Scan for the cell matching the given text and deliver its (x, y) coordinate at center. 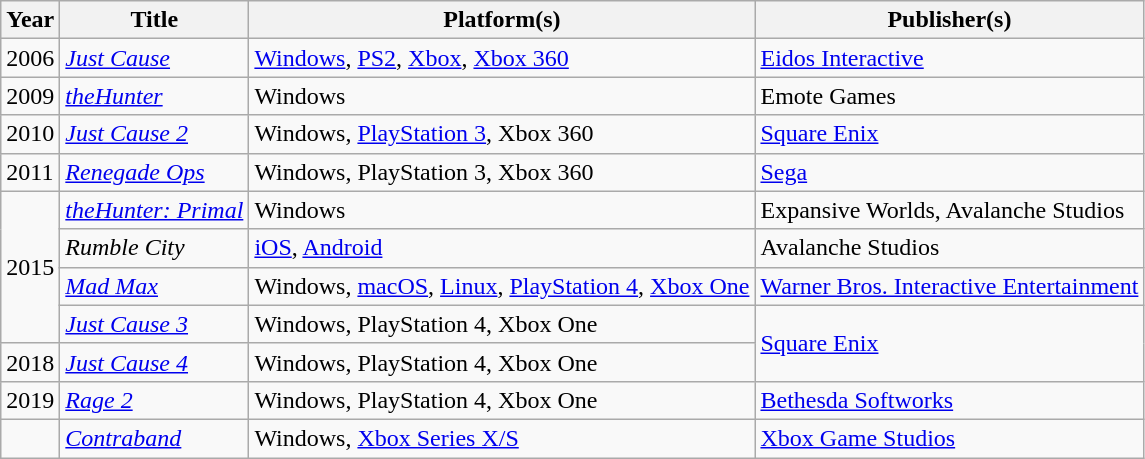
2015 (30, 267)
2019 (30, 400)
Eidos Interactive (950, 58)
Xbox Game Studios (950, 438)
Windows, Xbox Series X/S (502, 438)
iOS, Android (502, 248)
Sega (950, 172)
2018 (30, 362)
Platform(s) (502, 20)
2010 (30, 134)
Emote Games (950, 96)
Rumble City (154, 248)
Contraband (154, 438)
2006 (30, 58)
Avalanche Studios (950, 248)
Bethesda Softworks (950, 400)
Mad Max (154, 286)
Year (30, 20)
Just Cause (154, 58)
Renegade Ops (154, 172)
theHunter (154, 96)
2011 (30, 172)
Just Cause 3 (154, 324)
Just Cause 2 (154, 134)
Windows, PS2, Xbox, Xbox 360 (502, 58)
Title (154, 20)
theHunter: Primal (154, 210)
Rage 2 (154, 400)
Just Cause 4 (154, 362)
Publisher(s) (950, 20)
Expansive Worlds, Avalanche Studios (950, 210)
Windows, macOS, Linux, PlayStation 4, Xbox One (502, 286)
Warner Bros. Interactive Entertainment (950, 286)
2009 (30, 96)
